From the cell containing the given text, extract its center point as [x, y] coordinate. 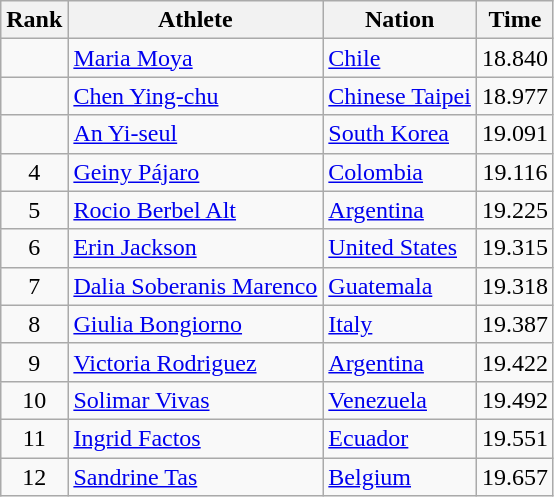
Geiny Pájaro [196, 172]
Rocio Berbel Alt [196, 210]
12 [34, 477]
Chen Ying-chu [196, 96]
Nation [400, 20]
Italy [400, 324]
19.657 [514, 477]
19.225 [514, 210]
7 [34, 286]
United States [400, 248]
19.387 [514, 324]
6 [34, 248]
Rank [34, 20]
Solimar Vivas [196, 400]
18.840 [514, 58]
19.318 [514, 286]
Venezuela [400, 400]
19.091 [514, 134]
An Yi-seul [196, 134]
10 [34, 400]
Dalia Soberanis Marenco [196, 286]
Erin Jackson [196, 248]
19.492 [514, 400]
Ecuador [400, 438]
19.422 [514, 362]
5 [34, 210]
Athlete [196, 20]
Maria Moya [196, 58]
Giulia Bongiorno [196, 324]
9 [34, 362]
19.551 [514, 438]
Victoria Rodriguez [196, 362]
Sandrine Tas [196, 477]
Time [514, 20]
18.977 [514, 96]
11 [34, 438]
South Korea [400, 134]
Ingrid Factos [196, 438]
Guatemala [400, 286]
Belgium [400, 477]
19.116 [514, 172]
19.315 [514, 248]
Colombia [400, 172]
8 [34, 324]
4 [34, 172]
Chinese Taipei [400, 96]
Chile [400, 58]
